From the cell containing the given text, extract its center point as [x, y] coordinate. 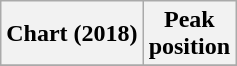
Chart (2018) [72, 34]
Peak position [189, 34]
